Return [X, Y] of the center of cell containing provided text 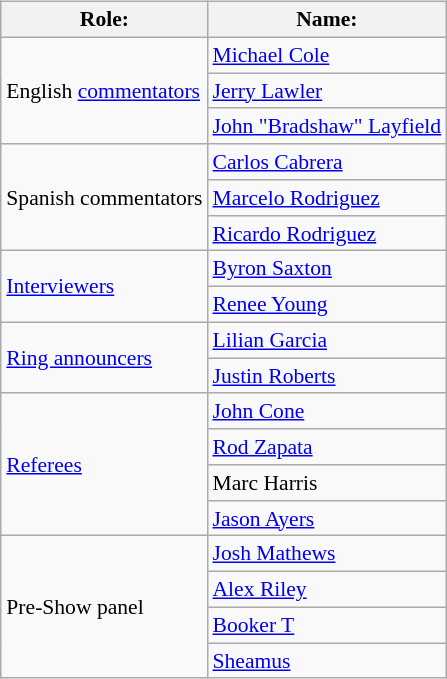
Josh Mathews [326, 554]
Marcelo Rodriguez [326, 198]
Rod Zapata [326, 447]
John "Bradshaw" Layfield [326, 126]
Role: [104, 20]
Byron Saxton [326, 269]
Name: [326, 20]
Referees [104, 464]
Ring announcers [104, 358]
Carlos Cabrera [326, 162]
Ricardo Rodriguez [326, 233]
Justin Roberts [326, 376]
Pre-Show panel [104, 607]
Marc Harris [326, 483]
Jerry Lawler [326, 91]
Booker T [326, 625]
English commentators [104, 90]
Alex Riley [326, 590]
Interviewers [104, 286]
Jason Ayers [326, 518]
Spanish commentators [104, 198]
John Cone [326, 411]
Renee Young [326, 305]
Sheamus [326, 661]
Michael Cole [326, 55]
Lilian Garcia [326, 340]
